Locate the cell with the specified text and output its [X, Y] center coordinate. 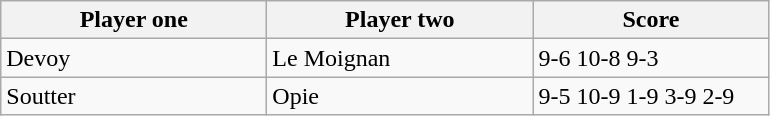
Devoy [134, 58]
Soutter [134, 96]
9-5 10-9 1-9 3-9 2-9 [651, 96]
Le Moignan [400, 58]
9-6 10-8 9-3 [651, 58]
Player two [400, 20]
Player one [134, 20]
Score [651, 20]
Opie [400, 96]
